Identify which cell holds the provided text, then report its (x, y) central coordinate. 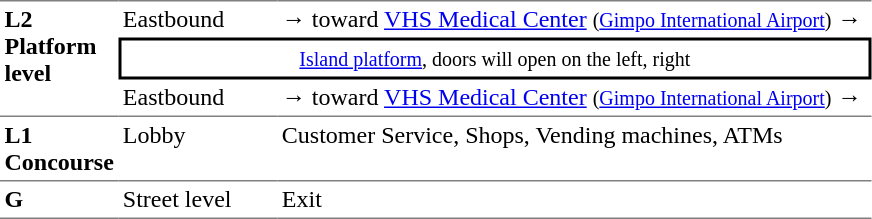
Island platform, doors will open on the left, right (494, 59)
Lobby (198, 149)
L2Platform level (59, 58)
Customer Service, Shops, Vending machines, ATMs (574, 149)
L1Concourse (59, 149)
